Scan for the cell matching the given text and deliver its (x, y) coordinate at center. 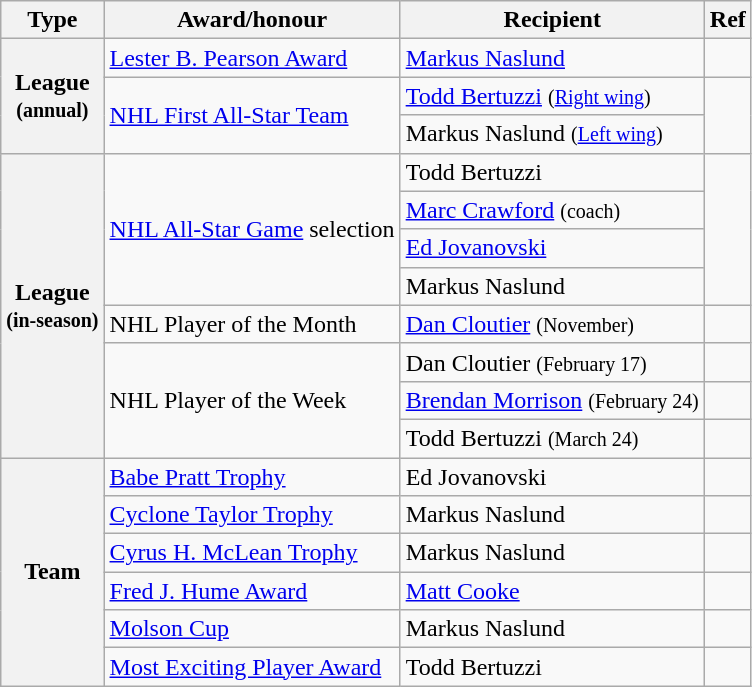
NHL Player of the Month (252, 324)
Fred J. Hume Award (252, 591)
Ref (728, 20)
Dan Cloutier (February 17) (552, 362)
Cyrus H. McLean Trophy (252, 553)
NHL Player of the Week (252, 400)
Most Exciting Player Award (252, 667)
Recipient (552, 20)
Dan Cloutier (November) (552, 324)
NHL All-Star Game selection (252, 229)
Award/honour (252, 20)
Brendan Morrison (February 24) (552, 400)
Markus Naslund (Left wing) (552, 134)
Type (52, 20)
Marc Crawford (coach) (552, 210)
League(annual) (52, 96)
League(in-season) (52, 305)
Matt Cooke (552, 591)
Todd Bertuzzi (Right wing) (552, 96)
Babe Pratt Trophy (252, 477)
Team (52, 572)
Molson Cup (252, 629)
Lester B. Pearson Award (252, 58)
NHL First All-Star Team (252, 115)
Todd Bertuzzi (March 24) (552, 438)
Cyclone Taylor Trophy (252, 515)
